Pinpoint the cell where the given text exists, returning its (x, y) midpoint coordinate. 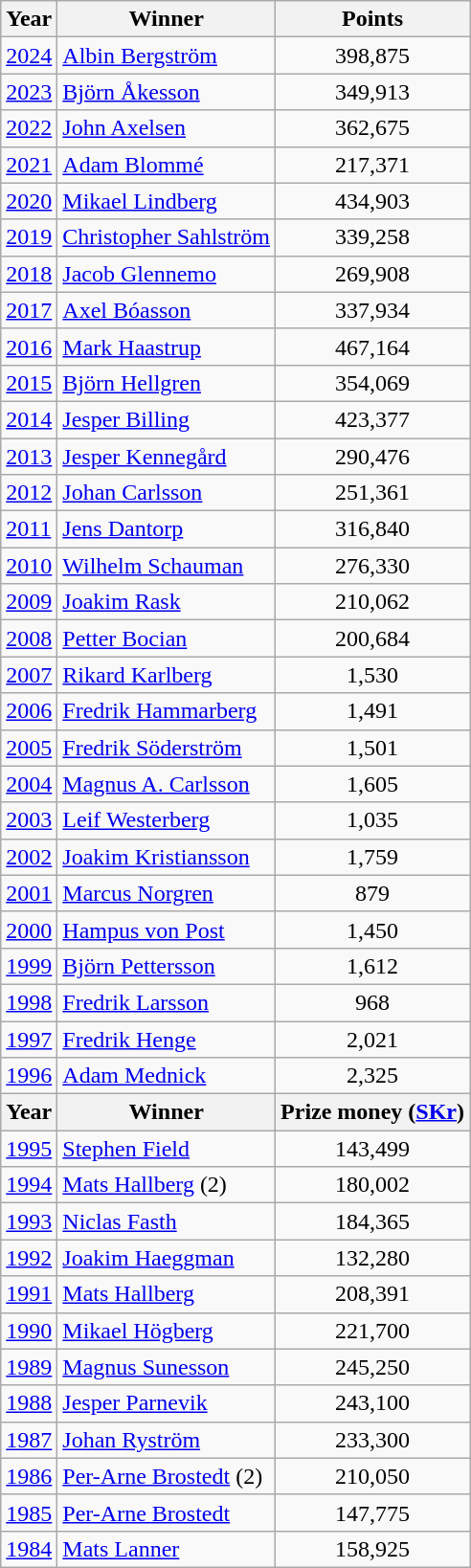
Axel Bóasson (167, 310)
210,050 (373, 1476)
Prize money (SKr) (373, 1112)
1997 (29, 1039)
Fredrik Hammarberg (167, 711)
Leif Westerberg (167, 820)
Points (373, 19)
290,476 (373, 457)
Per-Arne Brostedt (167, 1512)
1984 (29, 1549)
Fredrik Söderström (167, 748)
1,501 (373, 748)
2,325 (373, 1076)
2024 (29, 56)
Magnus A. Carlsson (167, 784)
180,002 (373, 1185)
316,840 (373, 529)
Mats Hallberg (167, 1294)
1,450 (373, 930)
339,258 (373, 237)
217,371 (373, 165)
1,530 (373, 675)
434,903 (373, 201)
2015 (29, 383)
Niclas Fasth (167, 1221)
2001 (29, 893)
158,925 (373, 1549)
2021 (29, 165)
Per-Arne Brostedt (2) (167, 1476)
337,934 (373, 310)
Stephen Field (167, 1149)
1,605 (373, 784)
132,280 (373, 1258)
Joakim Haeggman (167, 1258)
1999 (29, 966)
Christopher Sahlström (167, 237)
1986 (29, 1476)
Björn Hellgren (167, 383)
2014 (29, 419)
143,499 (373, 1149)
184,365 (373, 1221)
1990 (29, 1331)
1995 (29, 1149)
1992 (29, 1258)
1996 (29, 1076)
968 (373, 1002)
Jacob Glennemo (167, 274)
Mikael Högberg (167, 1331)
2022 (29, 128)
Hampus von Post (167, 930)
Jesper Kennegård (167, 457)
2004 (29, 784)
1985 (29, 1512)
1,759 (373, 857)
Fredrik Henge (167, 1039)
1994 (29, 1185)
2000 (29, 930)
210,062 (373, 602)
2005 (29, 748)
Johan Ryström (167, 1440)
Johan Carlsson (167, 493)
2019 (29, 237)
243,100 (373, 1403)
354,069 (373, 383)
2009 (29, 602)
2016 (29, 347)
Albin Bergström (167, 56)
Adam Mednick (167, 1076)
879 (373, 893)
Björn Pettersson (167, 966)
1,035 (373, 820)
276,330 (373, 566)
2012 (29, 493)
2003 (29, 820)
2013 (29, 457)
1998 (29, 1002)
Wilhelm Schauman (167, 566)
Mats Hallberg (2) (167, 1185)
2018 (29, 274)
467,164 (373, 347)
Björn Åkesson (167, 92)
Jens Dantorp (167, 529)
Mats Lanner (167, 1549)
Jesper Billing (167, 419)
2008 (29, 638)
John Axelsen (167, 128)
1,491 (373, 711)
2023 (29, 92)
1991 (29, 1294)
2011 (29, 529)
Fredrik Larsson (167, 1002)
2002 (29, 857)
147,775 (373, 1512)
251,361 (373, 493)
2020 (29, 201)
233,300 (373, 1440)
Petter Bocian (167, 638)
Magnus Sunesson (167, 1367)
423,377 (373, 419)
2007 (29, 675)
Joakim Rask (167, 602)
2010 (29, 566)
Joakim Kristiansson (167, 857)
Jesper Parnevik (167, 1403)
1,612 (373, 966)
245,250 (373, 1367)
1987 (29, 1440)
362,675 (373, 128)
Rikard Karlberg (167, 675)
Adam Blommé (167, 165)
2017 (29, 310)
Mark Haastrup (167, 347)
2,021 (373, 1039)
349,913 (373, 92)
221,700 (373, 1331)
200,684 (373, 638)
398,875 (373, 56)
1989 (29, 1367)
269,908 (373, 274)
Marcus Norgren (167, 893)
2006 (29, 711)
Mikael Lindberg (167, 201)
1988 (29, 1403)
208,391 (373, 1294)
1993 (29, 1221)
